Return the [X, Y] coordinate for the center point of the cell that contains the specified text.  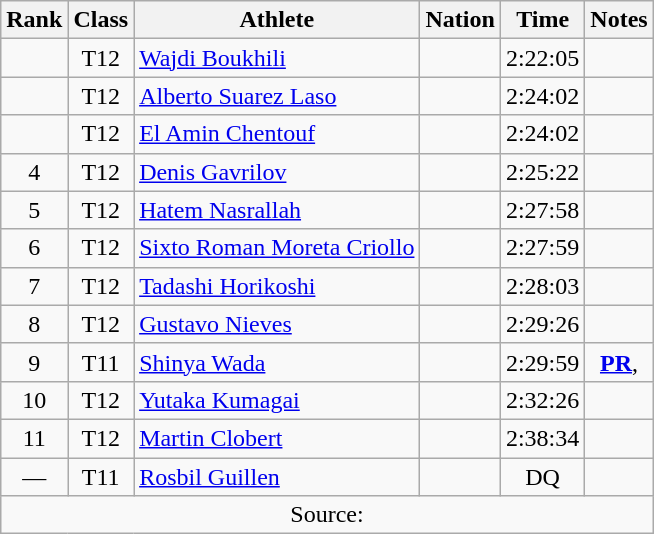
Gustavo Nieves [277, 324]
11 [34, 438]
Tadashi Horikoshi [277, 286]
Nation [460, 20]
2:38:34 [542, 438]
9 [34, 362]
8 [34, 324]
Rank [34, 20]
PR, [619, 362]
Source: [327, 515]
2:29:59 [542, 362]
2:28:03 [542, 286]
Alberto Suarez Laso [277, 96]
Denis Gavrilov [277, 172]
Class [101, 20]
2:22:05 [542, 58]
DQ [542, 477]
El Amin Chentouf [277, 134]
2:29:26 [542, 324]
10 [34, 400]
Athlete [277, 20]
6 [34, 248]
Time [542, 20]
5 [34, 210]
Wajdi Boukhili [277, 58]
2:32:26 [542, 400]
Hatem Nasrallah [277, 210]
— [34, 477]
Rosbil Guillen [277, 477]
Notes [619, 20]
2:25:22 [542, 172]
2:27:59 [542, 248]
2:27:58 [542, 210]
Martin Clobert [277, 438]
Yutaka Kumagai [277, 400]
Sixto Roman Moreta Criollo [277, 248]
4 [34, 172]
7 [34, 286]
Shinya Wada [277, 362]
